For the text-containing cell, return its midpoint in (X, Y) coordinate format. 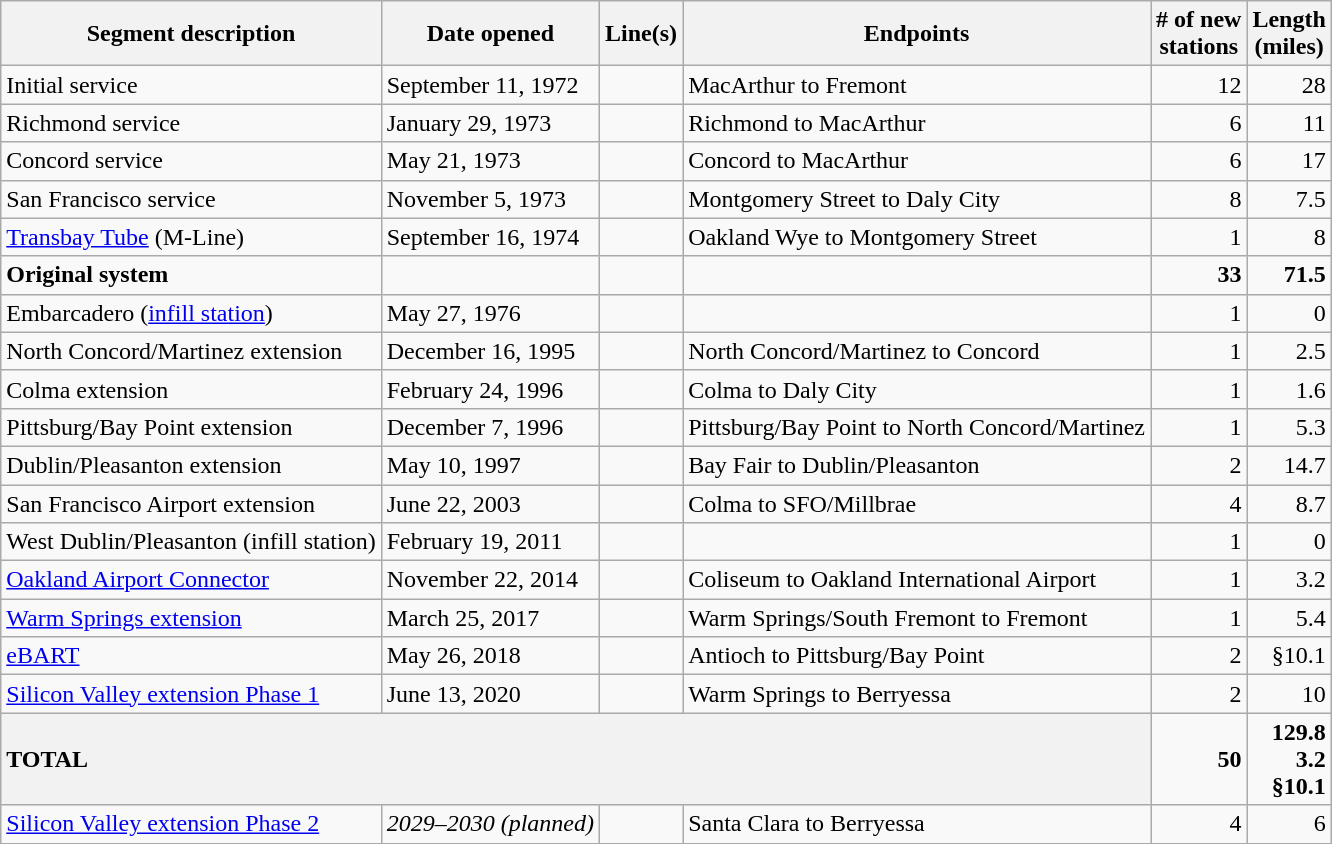
71.5 (1289, 275)
Endpoints (917, 34)
February 24, 1996 (490, 389)
January 29, 1973 (490, 123)
2029–2030 (planned) (490, 824)
Line(s) (642, 34)
Montgomery Street to Daly City (917, 199)
Warm Springs to Berryessa (917, 694)
Richmond service (191, 123)
Richmond to MacArthur (917, 123)
2.5 (1289, 351)
12 (1199, 85)
8.7 (1289, 503)
June 22, 2003 (490, 503)
Silicon Valley extension Phase 1 (191, 694)
Transbay Tube (M-Line) (191, 237)
September 16, 1974 (490, 237)
§10.1 (1289, 656)
33 (1199, 275)
14.7 (1289, 465)
May 27, 1976 (490, 313)
7.5 (1289, 199)
Coliseum to Oakland International Airport (917, 580)
TOTAL (576, 759)
May 10, 1997 (490, 465)
Oakland Wye to Montgomery Street (917, 237)
eBART (191, 656)
Pittsburg/Bay Point to North Concord/Martinez (917, 427)
3.2 (1289, 580)
March 25, 2017 (490, 618)
November 22, 2014 (490, 580)
Colma to Daly City (917, 389)
1.6 (1289, 389)
# of newstations (1199, 34)
West Dublin/Pleasanton (infill station) (191, 542)
129.83.2§10.1 (1289, 759)
Length(miles) (1289, 34)
Antioch to Pittsburg/Bay Point (917, 656)
Colma to SFO/Millbrae (917, 503)
10 (1289, 694)
Embarcadero (infill station) (191, 313)
June 13, 2020 (490, 694)
December 7, 1996 (490, 427)
Colma extension (191, 389)
Oakland Airport Connector (191, 580)
North Concord/Martinez to Concord (917, 351)
50 (1199, 759)
Initial service (191, 85)
May 21, 1973 (490, 161)
Concord to MacArthur (917, 161)
17 (1289, 161)
Dublin/Pleasanton extension (191, 465)
Pittsburg/Bay Point extension (191, 427)
Original system (191, 275)
May 26, 2018 (490, 656)
5.4 (1289, 618)
Warm Springs extension (191, 618)
5.3 (1289, 427)
November 5, 1973 (490, 199)
Silicon Valley extension Phase 2 (191, 824)
February 19, 2011 (490, 542)
28 (1289, 85)
December 16, 1995 (490, 351)
MacArthur to Fremont (917, 85)
September 11, 1972 (490, 85)
San Francisco Airport extension (191, 503)
11 (1289, 123)
Date opened (490, 34)
San Francisco service (191, 199)
North Concord/Martinez extension (191, 351)
Warm Springs/South Fremont to Fremont (917, 618)
Santa Clara to Berryessa (917, 824)
Concord service (191, 161)
Segment description (191, 34)
Bay Fair to Dublin/Pleasanton (917, 465)
